Determine the [x, y] coordinate at the center of the cell enclosing the given text.  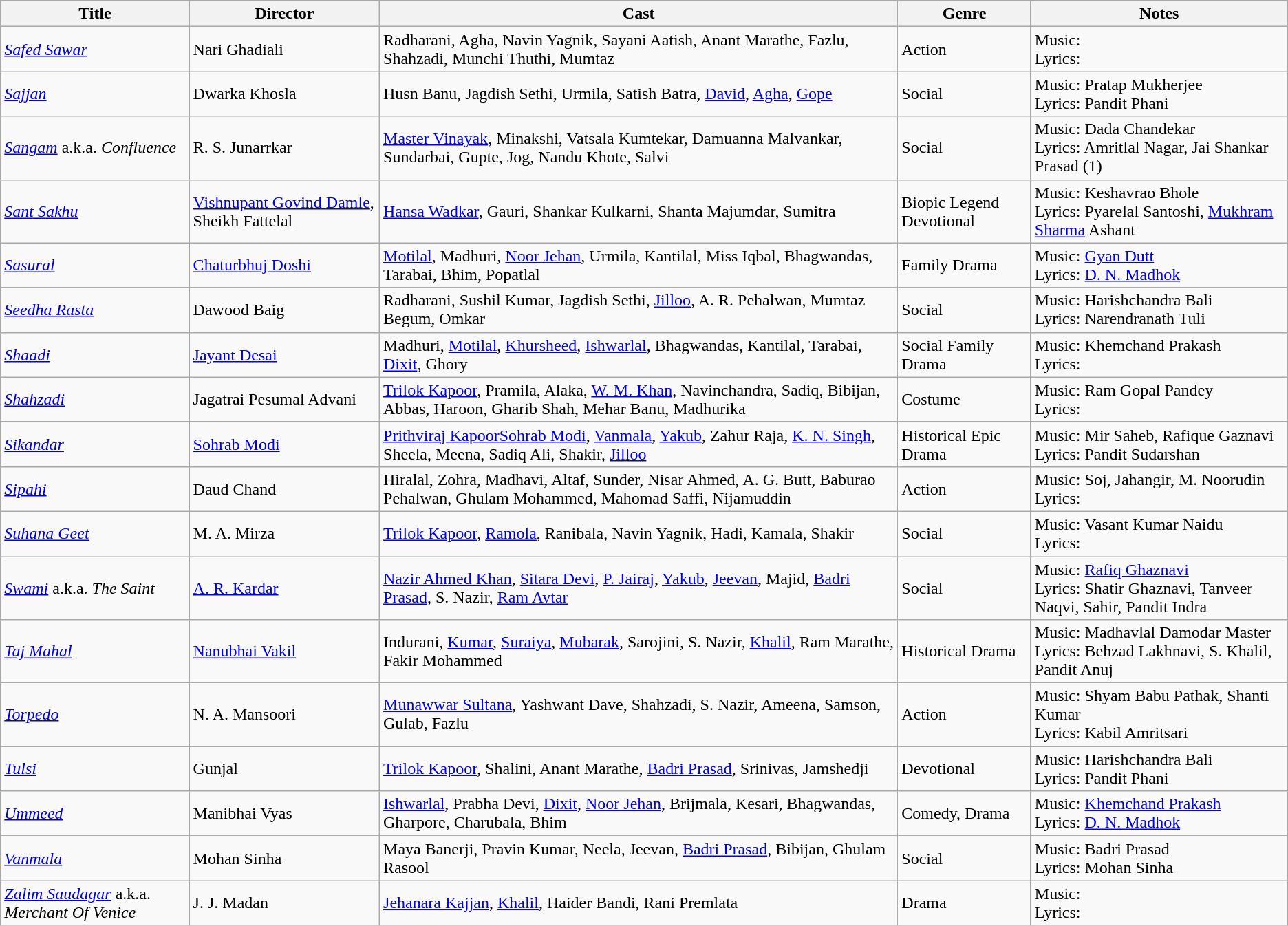
Comedy, Drama [965, 813]
Sikandar [95, 444]
Shaadi [95, 355]
Music: Pratap MukherjeeLyrics: Pandit Phani [1159, 94]
Biopic Legend Devotional [965, 211]
Music: Keshavrao BholeLyrics: Pyarelal Santoshi, Mukhram Sharma Ashant [1159, 211]
Trilok Kapoor, Ramola, Ranibala, Navin Yagnik, Hadi, Kamala, Shakir [638, 534]
Suhana Geet [95, 534]
Historical Drama [965, 652]
Dwarka Khosla [284, 94]
Historical Epic Drama [965, 444]
Devotional [965, 769]
Prithviraj KapoorSohrab Modi, Vanmala, Yakub, Zahur Raja, K. N. Singh, Sheela, Meena, Sadiq Ali, Shakir, Jilloo [638, 444]
Music: Shyam Babu Pathak, Shanti KumarLyrics: Kabil Amritsari [1159, 715]
Music: Khemchand PrakashLyrics: D. N. Madhok [1159, 813]
Ummeed [95, 813]
Sajjan [95, 94]
Manibhai Vyas [284, 813]
Safed Sawar [95, 50]
Sipahi [95, 488]
Music: Khemchand PrakashLyrics: [1159, 355]
Zalim Saudagar a.k.a. Merchant Of Venice [95, 903]
Social Family Drama [965, 355]
Drama [965, 903]
Nazir Ahmed Khan, Sitara Devi, P. Jairaj, Yakub, Jeevan, Majid, Badri Prasad, S. Nazir, Ram Avtar [638, 588]
J. J. Madan [284, 903]
Jagatrai Pesumal Advani [284, 399]
Nari Ghadiali [284, 50]
Taj Mahal [95, 652]
Husn Banu, Jagdish Sethi, Urmila, Satish Batra, David, Agha, Gope [638, 94]
Sant Sakhu [95, 211]
Radharani, Sushil Kumar, Jagdish Sethi, Jilloo, A. R. Pehalwan, Mumtaz Begum, Omkar [638, 310]
Trilok Kapoor, Shalini, Anant Marathe, Badri Prasad, Srinivas, Jamshedji [638, 769]
Nanubhai Vakil [284, 652]
Chaturbhuj Doshi [284, 266]
Sasural [95, 266]
Cast [638, 14]
M. A. Mirza [284, 534]
Jehanara Kajjan, Khalil, Haider Bandi, Rani Premlata [638, 903]
Tulsi [95, 769]
Music: Badri PrasadLyrics: Mohan Sinha [1159, 859]
Madhuri, Motilal, Khursheed, Ishwarlal, Bhagwandas, Kantilal, Tarabai, Dixit, Ghory [638, 355]
Trilok Kapoor, Pramila, Alaka, W. M. Khan, Navinchandra, Sadiq, Bibijan, Abbas, Haroon, Gharib Shah, Mehar Banu, Madhurika [638, 399]
Indurani, Kumar, Suraiya, Mubarak, Sarojini, S. Nazir, Khalil, Ram Marathe, Fakir Mohammed [638, 652]
Music: Ram Gopal PandeyLyrics: [1159, 399]
Munawwar Sultana, Yashwant Dave, Shahzadi, S. Nazir, Ameena, Samson, Gulab, Fazlu [638, 715]
Vanmala [95, 859]
Jayant Desai [284, 355]
Hiralal, Zohra, Madhavi, Altaf, Sunder, Nisar Ahmed, A. G. Butt, Baburao Pehalwan, Ghulam Mohammed, Mahomad Saffi, Nijamuddin [638, 488]
Maya Banerji, Pravin Kumar, Neela, Jeevan, Badri Prasad, Bibijan, Ghulam Rasool [638, 859]
Music: Rafiq GhaznaviLyrics: Shatir Ghaznavi, Tanveer Naqvi, Sahir, Pandit Indra [1159, 588]
Notes [1159, 14]
Sangam a.k.a. Confluence [95, 148]
Vishnupant Govind Damle, Sheikh Fattelal [284, 211]
R. S. Junarrkar [284, 148]
Gunjal [284, 769]
Music: Madhavlal Damodar MasterLyrics: Behzad Lakhnavi, S. Khalil, Pandit Anuj [1159, 652]
Music: Dada Chandekar Lyrics: Amritlal Nagar, Jai Shankar Prasad (1) [1159, 148]
Music: Gyan DuttLyrics: D. N. Madhok [1159, 266]
Music: Soj, Jahangir, M. NoorudinLyrics: [1159, 488]
Family Drama [965, 266]
A. R. Kardar [284, 588]
Director [284, 14]
Costume [965, 399]
Music: Harishchandra BaliLyrics: Narendranath Tuli [1159, 310]
Motilal, Madhuri, Noor Jehan, Urmila, Kantilal, Miss Iqbal, Bhagwandas, Tarabai, Bhim, Popatlal [638, 266]
Torpedo [95, 715]
Swami a.k.a. The Saint [95, 588]
Daud Chand [284, 488]
Title [95, 14]
Music: Vasant Kumar NaiduLyrics: [1159, 534]
N. A. Mansoori [284, 715]
Mohan Sinha [284, 859]
Music: Harishchandra BaliLyrics: Pandit Phani [1159, 769]
Radharani, Agha, Navin Yagnik, Sayani Aatish, Anant Marathe, Fazlu, Shahzadi, Munchi Thuthi, Mumtaz [638, 50]
Hansa Wadkar, Gauri, Shankar Kulkarni, Shanta Majumdar, Sumitra [638, 211]
Shahzadi [95, 399]
Ishwarlal, Prabha Devi, Dixit, Noor Jehan, Brijmala, Kesari, Bhagwandas, Gharpore, Charubala, Bhim [638, 813]
Seedha Rasta [95, 310]
Sohrab Modi [284, 444]
Genre [965, 14]
Master Vinayak, Minakshi, Vatsala Kumtekar, Damuanna Malvankar, Sundarbai, Gupte, Jog, Nandu Khote, Salvi [638, 148]
Dawood Baig [284, 310]
Music: Mir Saheb, Rafique GaznaviLyrics: Pandit Sudarshan [1159, 444]
